Return the [x, y] coordinate for the center point of the cell that contains the specified text.  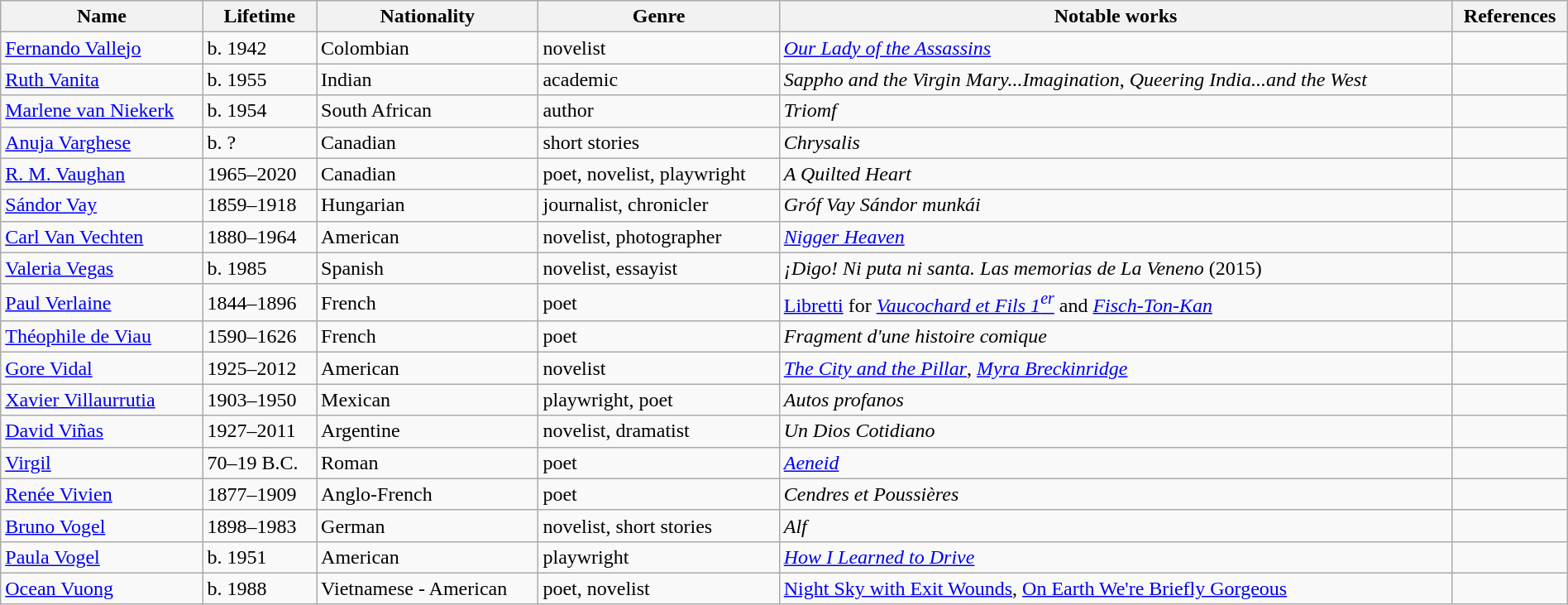
Night Sky with Exit Wounds, On Earth We're Briefly Gorgeous [1116, 588]
Fragment d'une histoire comique [1116, 337]
1898–1983 [260, 526]
References [1510, 17]
Paula Vogel [102, 557]
Hungarian [428, 205]
poet, novelist [658, 588]
Renée Vivien [102, 494]
The City and the Pillar, Myra Breckinridge [1116, 368]
Marlene van Niekerk [102, 111]
academic [658, 79]
1877–1909 [260, 494]
Genre [658, 17]
Carl Van Vechten [102, 237]
Bruno Vogel [102, 526]
Ocean Vuong [102, 588]
novelist, essayist [658, 268]
b. 1954 [260, 111]
Théophile de Viau [102, 337]
Lifetime [260, 17]
A Quilted Heart [1116, 174]
Fernando Vallejo [102, 48]
Libretti for Vaucochard et Fils 1er and Fisch-Ton-Kan [1116, 303]
b. 1951 [260, 557]
Autos profanos [1116, 400]
Name [102, 17]
1925–2012 [260, 368]
playwright [658, 557]
Triomf [1116, 111]
author [658, 111]
Notable works [1116, 17]
Gróf Vay Sándor munkái [1116, 205]
Anuja Varghese [102, 142]
¡Digo! Ni puta ni santa. Las memorias de La Veneno (2015) [1116, 268]
70–19 B.C. [260, 463]
Sándor Vay [102, 205]
poet, novelist, playwright [658, 174]
journalist, chronicler [658, 205]
Un Dios Cotidiano [1116, 431]
Spanish [428, 268]
Chrysalis [1116, 142]
Valeria Vegas [102, 268]
1844–1896 [260, 303]
How I Learned to Drive [1116, 557]
b. 1985 [260, 268]
Anglo-French [428, 494]
Nigger Heaven [1116, 237]
David Viñas [102, 431]
Sappho and the Virgin Mary...Imagination, Queering India...and the West [1116, 79]
1965–2020 [260, 174]
1927–2011 [260, 431]
South African [428, 111]
Xavier Villaurrutia [102, 400]
Roman [428, 463]
Mexican [428, 400]
Gore Vidal [102, 368]
1590–1626 [260, 337]
1903–1950 [260, 400]
b. ? [260, 142]
novelist, short stories [658, 526]
Virgil [102, 463]
Cendres et Poussières [1116, 494]
Ruth Vanita [102, 79]
playwright, poet [658, 400]
b. 1955 [260, 79]
Aeneid [1116, 463]
short stories [658, 142]
Colombian [428, 48]
Argentine [428, 431]
novelist, dramatist [658, 431]
Indian [428, 79]
Our Lady of the Assassins [1116, 48]
Alf [1116, 526]
b. 1988 [260, 588]
1859–1918 [260, 205]
novelist, photographer [658, 237]
b. 1942 [260, 48]
Vietnamese - American [428, 588]
1880–1964 [260, 237]
R. M. Vaughan [102, 174]
Paul Verlaine [102, 303]
Nationality [428, 17]
German [428, 526]
